Detect which cell encompasses the target text, then output its [x, y] center coordinate. 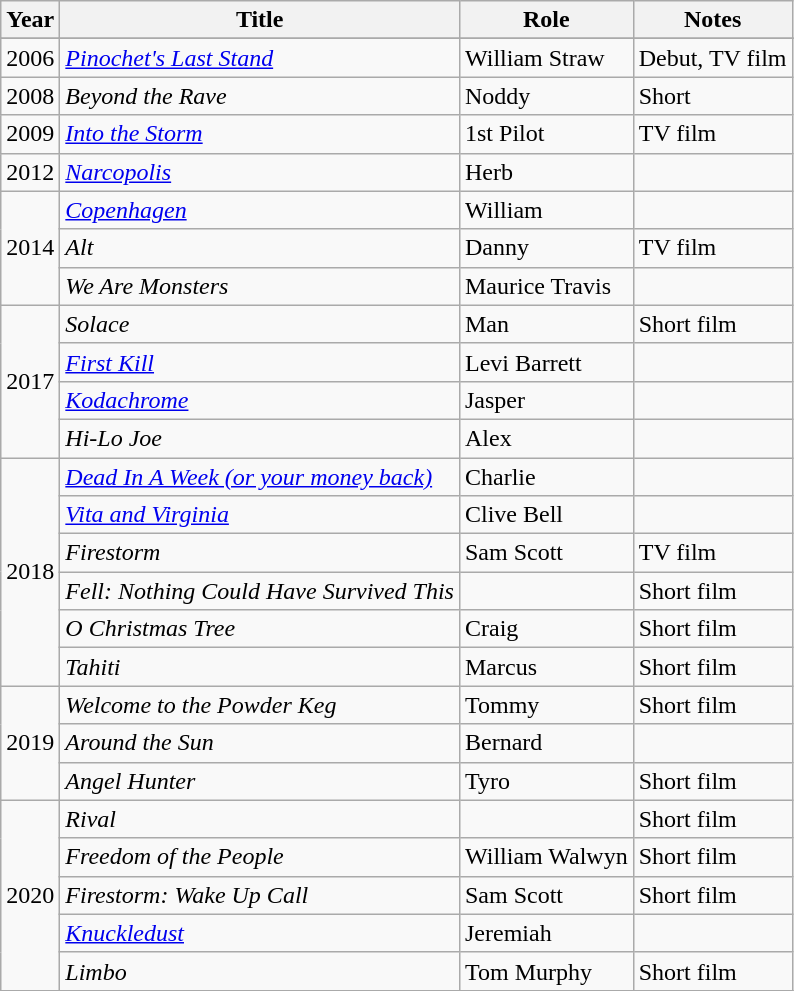
Hi-Lo Joe [260, 438]
Fell: Nothing Could Have Survived This [260, 591]
Pinochet's Last Stand [260, 58]
Notes [712, 20]
O Christmas Tree [260, 629]
Tahiti [260, 667]
First Kill [260, 362]
Herb [546, 172]
2006 [30, 58]
Role [546, 20]
Welcome to the Powder Keg [260, 705]
Firestorm: Wake Up Call [260, 895]
2020 [30, 895]
Clive Bell [546, 515]
Tom Murphy [546, 971]
Angel Hunter [260, 781]
Craig [546, 629]
Around the Sun [260, 743]
2018 [30, 572]
2009 [30, 134]
William Straw [546, 58]
1st Pilot [546, 134]
Firestorm [260, 553]
Kodachrome [260, 400]
Solace [260, 324]
Tommy [546, 705]
2019 [30, 743]
Jasper [546, 400]
2014 [30, 248]
2008 [30, 96]
William Walwyn [546, 857]
Danny [546, 248]
Dead In A Week (or your money back) [260, 477]
Charlie [546, 477]
We Are Monsters [260, 286]
Alex [546, 438]
Into the Storm [260, 134]
Vita and Virginia [260, 515]
2017 [30, 381]
Copenhagen [260, 210]
Narcopolis [260, 172]
Jeremiah [546, 933]
Levi Barrett [546, 362]
Maurice Travis [546, 286]
Debut, TV film [712, 58]
Title [260, 20]
Tyro [546, 781]
Year [30, 20]
2012 [30, 172]
Beyond the Rave [260, 96]
Bernard [546, 743]
Rival [260, 819]
Limbo [260, 971]
William [546, 210]
Knuckledust [260, 933]
Man [546, 324]
Short [712, 96]
Marcus [546, 667]
Alt [260, 248]
Freedom of the People [260, 857]
Noddy [546, 96]
